Scan for the cell matching the given text and deliver its (X, Y) coordinate at center. 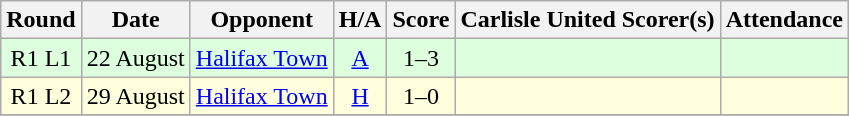
29 August (136, 96)
H (360, 96)
R1 L2 (41, 96)
Round (41, 20)
Score (421, 20)
H/A (360, 20)
A (360, 58)
Opponent (262, 20)
22 August (136, 58)
Attendance (784, 20)
1–0 (421, 96)
Date (136, 20)
Carlisle United Scorer(s) (588, 20)
R1 L1 (41, 58)
1–3 (421, 58)
